Locate the cell with the specified text and output its (x, y) center coordinate. 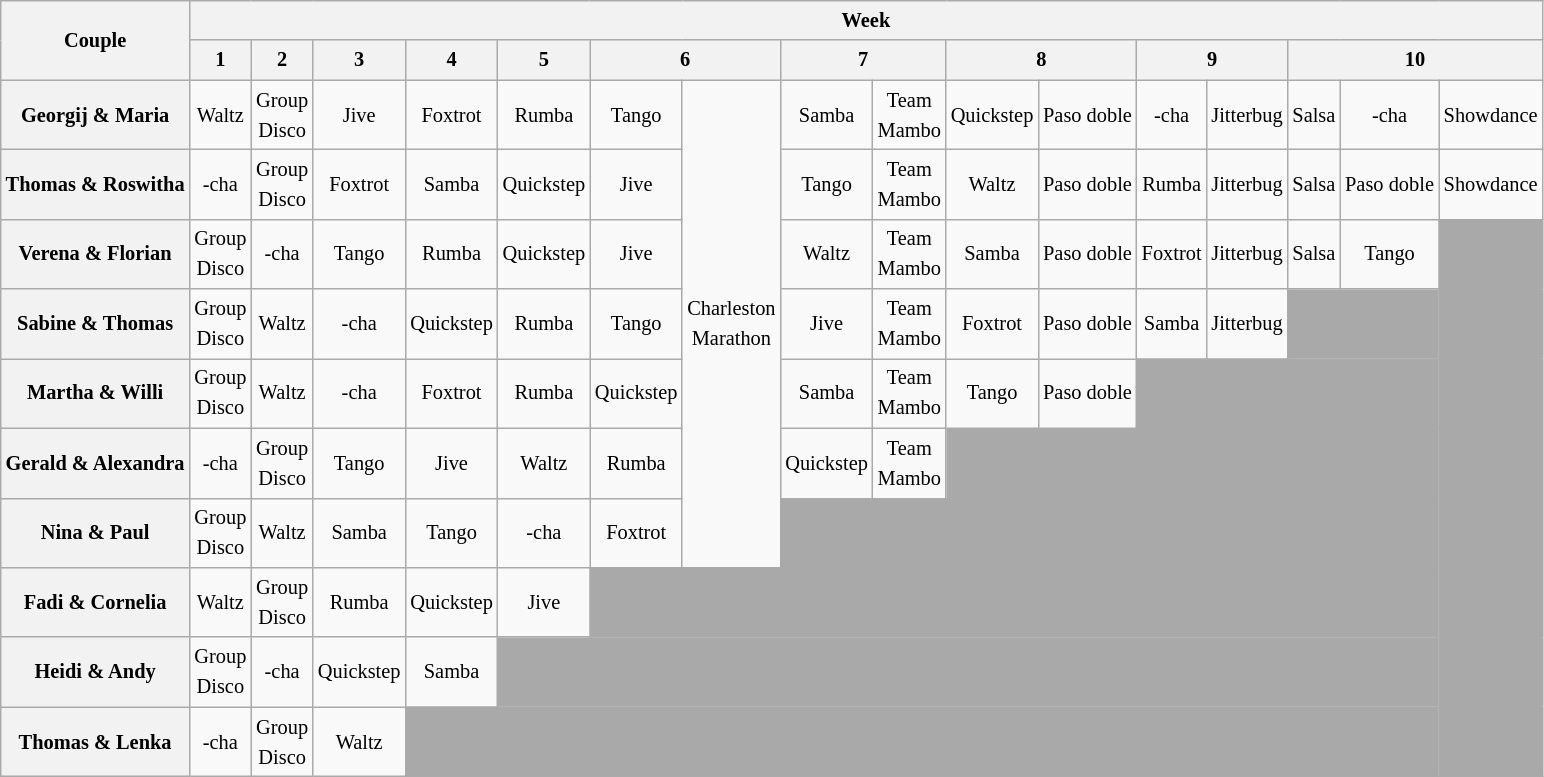
6 (685, 60)
Fadi & Cornelia (96, 602)
Nina & Paul (96, 533)
4 (451, 60)
1 (220, 60)
Couple (96, 40)
9 (1212, 60)
Gerald & Alexandra (96, 463)
7 (862, 60)
Martha & Willi (96, 393)
10 (1414, 60)
Sabine & Thomas (96, 324)
5 (544, 60)
CharlestonMarathon (731, 324)
Week (866, 20)
3 (359, 60)
2 (282, 60)
Verena & Florian (96, 254)
Heidi & Andy (96, 672)
8 (1042, 60)
Thomas & Lenka (96, 742)
Thomas & Roswitha (96, 184)
Georgij & Maria (96, 115)
